Return the [x, y] coordinate for the center point of the cell that contains the specified text.  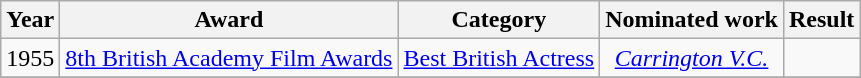
Year [30, 20]
Best British Actress [499, 58]
Nominated work [692, 20]
8th British Academy Film Awards [229, 58]
Award [229, 20]
Carrington V.C. [692, 58]
Category [499, 20]
1955 [30, 58]
Result [821, 20]
